Detect which cell encompasses the target text, then output its [x, y] center coordinate. 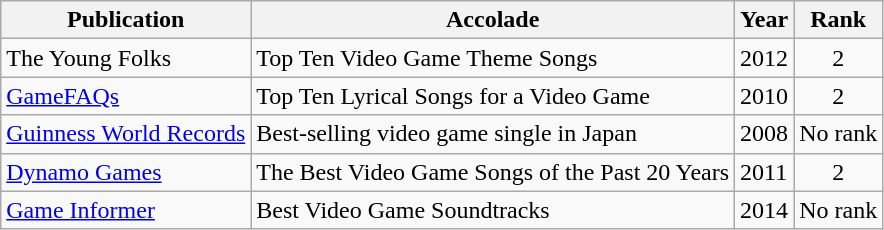
The Young Folks [126, 58]
Top Ten Video Game Theme Songs [493, 58]
Best-selling video game single in Japan [493, 134]
GameFAQs [126, 96]
Rank [838, 20]
Best Video Game Soundtracks [493, 210]
2011 [764, 172]
Accolade [493, 20]
2012 [764, 58]
Game Informer [126, 210]
Publication [126, 20]
Dynamo Games [126, 172]
Year [764, 20]
2014 [764, 210]
Guinness World Records [126, 134]
Top Ten Lyrical Songs for a Video Game [493, 96]
2010 [764, 96]
The Best Video Game Songs of the Past 20 Years [493, 172]
2008 [764, 134]
